Provide the (x, y) coordinate of the cell's center where the given text is located.  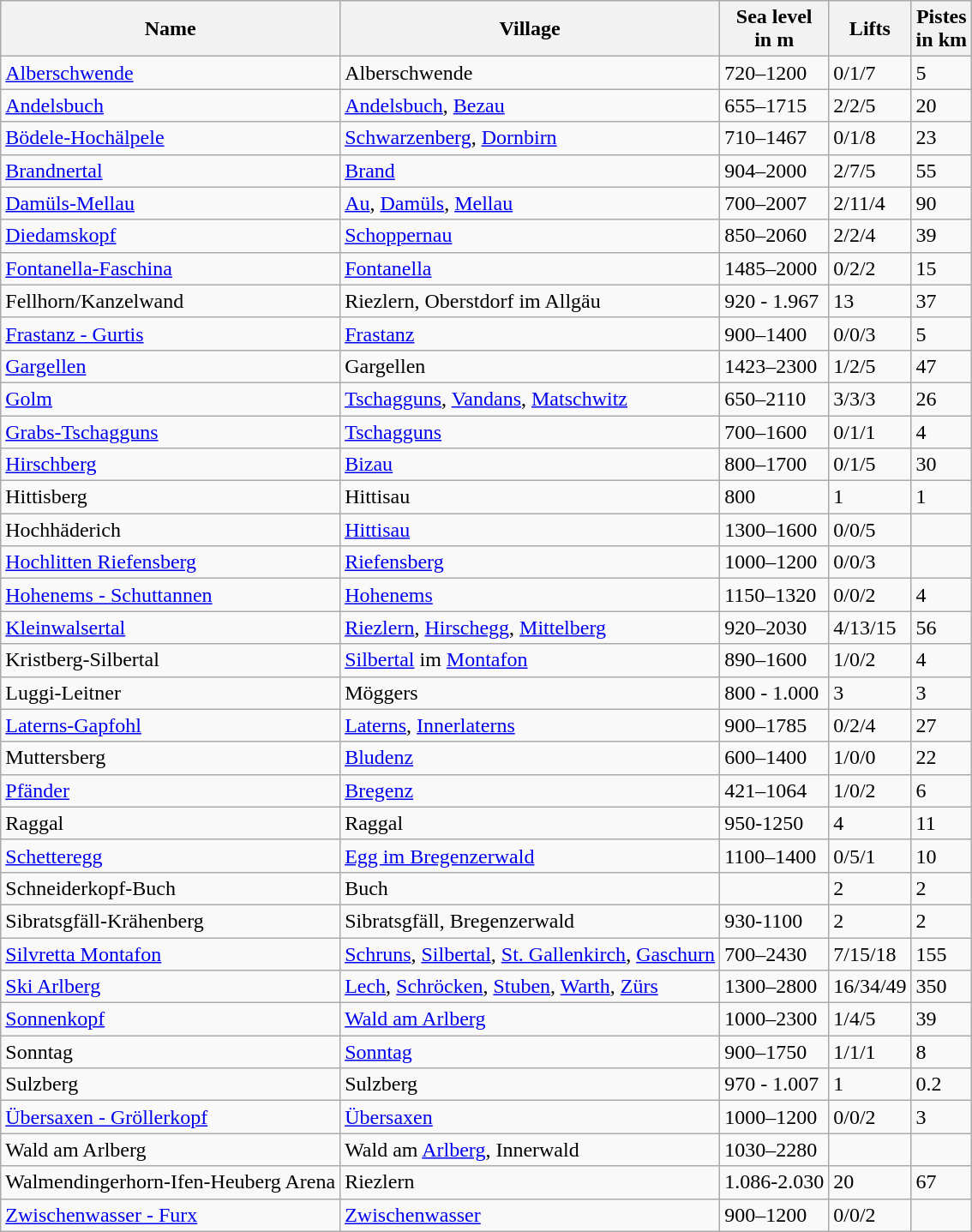
700–2007 (775, 203)
Brandnertal (171, 171)
0/2/2 (870, 268)
1/0/0 (870, 758)
Schwarzenberg, Dornbirn (530, 138)
1485–2000 (775, 268)
421–1064 (775, 790)
Frastanz - Gurtis (171, 334)
13 (870, 301)
700–2430 (775, 954)
800 - 1.000 (775, 693)
350 (941, 987)
1150–1320 (775, 595)
600–1400 (775, 758)
1300–1600 (775, 530)
90 (941, 203)
22 (941, 758)
Egg im Bregenzerwald (530, 856)
Au, Damüls, Mellau (530, 203)
Fellhorn/Kanzelwand (171, 301)
155 (941, 954)
900–1200 (775, 1215)
Tschagguns (530, 431)
37 (941, 301)
Hohenems (530, 595)
Damüls-Mellau (171, 203)
Übersaxen - Gröllerkopf (171, 1117)
Pfänder (171, 790)
1030–2280 (775, 1150)
970 - 1.007 (775, 1085)
Sibratsgfäll, Bregenzerwald (530, 921)
650–2110 (775, 399)
710–1467 (775, 138)
0/1/8 (870, 138)
Bregenz (530, 790)
4/13/15 (870, 628)
Schneiderkopf-Buch (171, 888)
Schruns, Silbertal, St. Gallenkirch, Gaschurn (530, 954)
Walmendingerhorn-Ifen-Heuberg Arena (171, 1182)
930-1100 (775, 921)
Frastanz (530, 334)
2/11/4 (870, 203)
Zwischenwasser (530, 1215)
Hirschberg (171, 465)
47 (941, 366)
Übersaxen (530, 1117)
Laterns-Gapfohl (171, 725)
0/5/1 (870, 856)
Möggers (530, 693)
Kristberg-Silbertal (171, 660)
Laterns, Innerlaterns (530, 725)
1.086-2.030 (775, 1182)
67 (941, 1182)
Village (530, 29)
Hochlitten Riefensberg (171, 562)
1/1/1 (870, 1052)
Schetteregg (171, 856)
0/1/1 (870, 431)
890–1600 (775, 660)
15 (941, 268)
920–2030 (775, 628)
Golm (171, 399)
1000–2300 (775, 1019)
Schoppernau (530, 236)
1/2/5 (870, 366)
0/0/5 (870, 530)
26 (941, 399)
Fontanella-Faschina (171, 268)
Lifts (870, 29)
Andelsbuch (171, 105)
7/15/18 (870, 954)
Sonnenkopf (171, 1019)
56 (941, 628)
Riezlern, Hirschegg, Mittelberg (530, 628)
904–2000 (775, 171)
1100–1400 (775, 856)
Diedamskopf (171, 236)
Pistesin km (941, 29)
Muttersberg (171, 758)
Hohenems - Schuttannen (171, 595)
900–1750 (775, 1052)
Kleinwalsertal (171, 628)
800 (775, 497)
Bludenz (530, 758)
Sibratsgfäll-Krähenberg (171, 921)
2/7/5 (870, 171)
950-1250 (775, 823)
Grabs-Tschagguns (171, 431)
Lech, Schröcken, Stuben, Warth, Zürs (530, 987)
920 - 1.967 (775, 301)
10 (941, 856)
Sea levelin m (775, 29)
700–1600 (775, 431)
8 (941, 1052)
Zwischenwasser - Furx (171, 1215)
Buch (530, 888)
Tschagguns, Vandans, Matschwitz (530, 399)
2/2/5 (870, 105)
Name (171, 29)
900–1400 (775, 334)
6 (941, 790)
Riezlern, Oberstdorf im Allgäu (530, 301)
Ski Arlberg (171, 987)
720–1200 (775, 73)
900–1785 (775, 725)
30 (941, 465)
Wald am Arlberg, Innerwald (530, 1150)
23 (941, 138)
Silbertal im Montafon (530, 660)
Fontanella (530, 268)
0/1/5 (870, 465)
1/4/5 (870, 1019)
0/1/7 (870, 73)
Andelsbuch, Bezau (530, 105)
2/2/4 (870, 236)
Riezlern (530, 1182)
1423–2300 (775, 366)
Silvretta Montafon (171, 954)
27 (941, 725)
800–1700 (775, 465)
Luggi-Leitner (171, 693)
55 (941, 171)
Bizau (530, 465)
655–1715 (775, 105)
Bödele-Hochälpele (171, 138)
Hochhäderich (171, 530)
850–2060 (775, 236)
3/3/3 (870, 399)
Riefensberg (530, 562)
1300–2800 (775, 987)
0.2 (941, 1085)
0/2/4 (870, 725)
Brand (530, 171)
Hittisberg (171, 497)
11 (941, 823)
16/34/49 (870, 987)
